For the text-containing cell, return its midpoint in (X, Y) coordinate format. 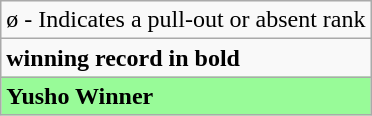
ø - Indicates a pull-out or absent rank (186, 20)
winning record in bold (186, 58)
Yusho Winner (186, 96)
